Pinpoint the cell where the given text exists, returning its [X, Y] midpoint coordinate. 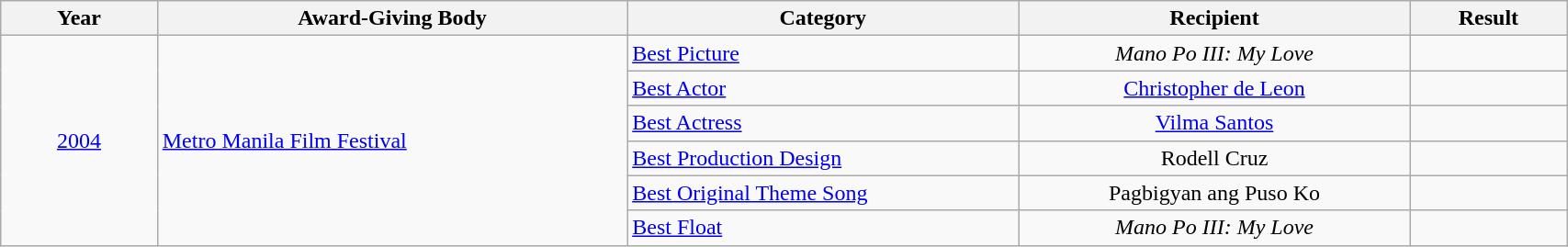
2004 [79, 140]
Best Picture [823, 53]
Best Actress [823, 123]
Category [823, 18]
Metro Manila Film Festival [391, 140]
Year [79, 18]
Christopher de Leon [1214, 88]
Best Original Theme Song [823, 193]
Result [1488, 18]
Rodell Cruz [1214, 158]
Award-Giving Body [391, 18]
Recipient [1214, 18]
Pagbigyan ang Puso Ko [1214, 193]
Best Float [823, 228]
Best Production Design [823, 158]
Best Actor [823, 88]
Vilma Santos [1214, 123]
